Provide the [X, Y] coordinate of the cell's center where the given text is located.  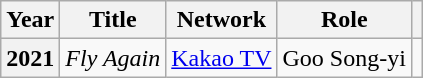
Role [344, 20]
Year [30, 20]
Goo Song-yi [344, 58]
Title [113, 20]
Network [222, 20]
2021 [30, 58]
Fly Again [113, 58]
Kakao TV [222, 58]
